Scan for the cell matching the given text and deliver its [X, Y] coordinate at center. 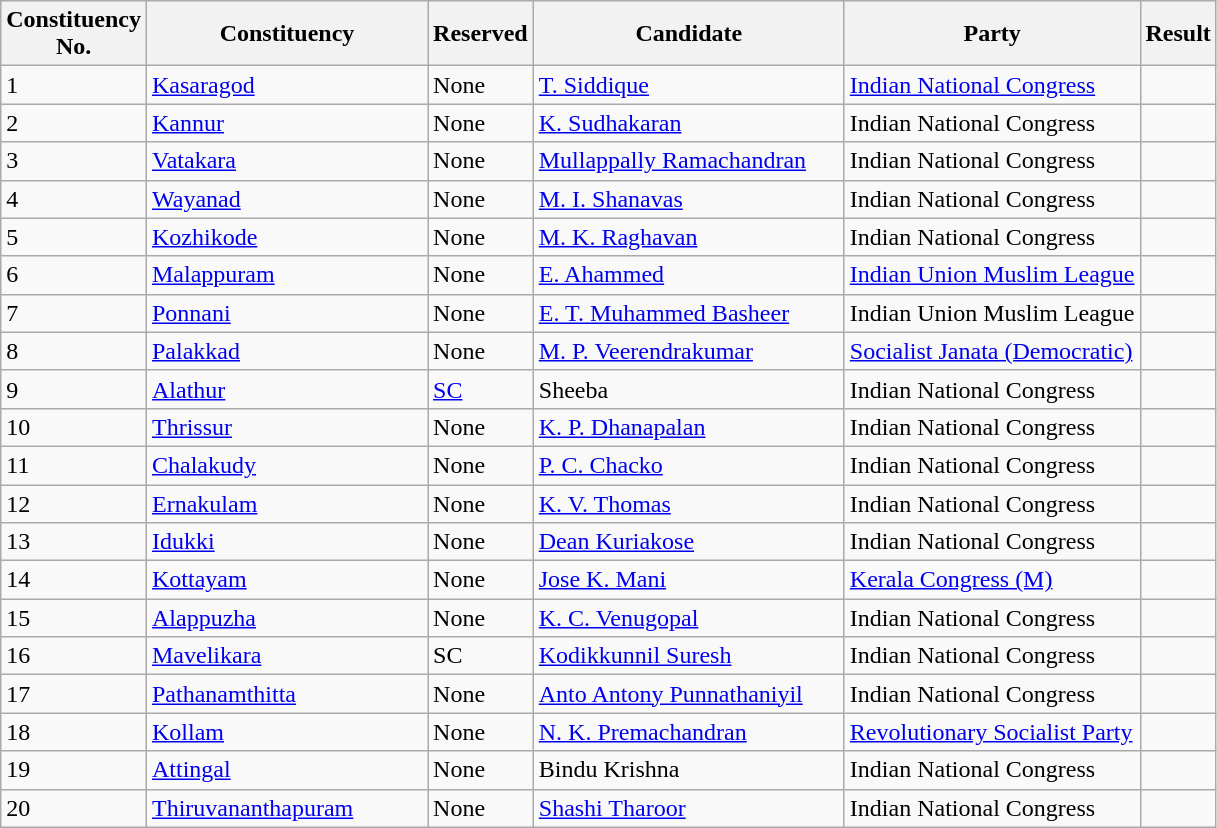
M. P. Veerendrakumar [688, 351]
Anto Antony Punnathaniyil [688, 694]
Revolutionary Socialist Party [992, 732]
Malappuram [286, 275]
T. Siddique [688, 85]
Socialist Janata (Democratic) [992, 351]
9 [74, 389]
ConstituencyNo. [74, 34]
Dean Kuriakose [688, 542]
K. C. Venugopal [688, 618]
K. Sudhakaran [688, 123]
Kerala Congress (M) [992, 580]
Sheeba [688, 389]
6 [74, 275]
Mavelikara [286, 656]
Kottayam [286, 580]
4 [74, 199]
5 [74, 237]
K. P. Dhanapalan [688, 427]
11 [74, 465]
14 [74, 580]
19 [74, 770]
Attingal [286, 770]
2 [74, 123]
Mullappally Ramachandran [688, 161]
Ernakulam [286, 503]
M. I. Shanavas [688, 199]
Thrissur [286, 427]
Chalakudy [286, 465]
Kannur [286, 123]
Vatakara [286, 161]
Party [992, 34]
15 [74, 618]
7 [74, 313]
Kodikkunnil Suresh [688, 656]
Jose K. Mani [688, 580]
E. Ahammed [688, 275]
K. V. Thomas [688, 503]
16 [74, 656]
Bindu Krishna [688, 770]
M. K. Raghavan [688, 237]
Constituency [286, 34]
17 [74, 694]
Alappuzha [286, 618]
Thiruvananthapuram [286, 808]
13 [74, 542]
Palakkad [286, 351]
Ponnani [286, 313]
P. C. Chacko [688, 465]
Alathur [286, 389]
12 [74, 503]
Kozhikode [286, 237]
Wayanad [286, 199]
20 [74, 808]
E. T. Muhammed Basheer [688, 313]
1 [74, 85]
Result [1178, 34]
3 [74, 161]
Kollam [286, 732]
Idukki [286, 542]
Pathanamthitta [286, 694]
Kasaragod [286, 85]
8 [74, 351]
18 [74, 732]
N. K. Premachandran [688, 732]
10 [74, 427]
Shashi Tharoor [688, 808]
Candidate [688, 34]
Reserved [481, 34]
